Output the (X, Y) coordinate of the center of the cell containing the given text.  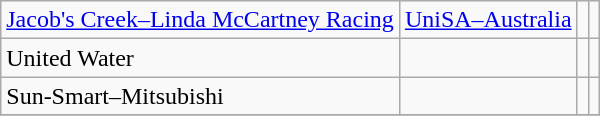
Sun-Smart–Mitsubishi (200, 96)
Jacob's Creek–Linda McCartney Racing (200, 20)
United Water (200, 58)
UniSA–Australia (488, 20)
